Extract the (x, y) coordinate from the center of the cell holding the provided text.  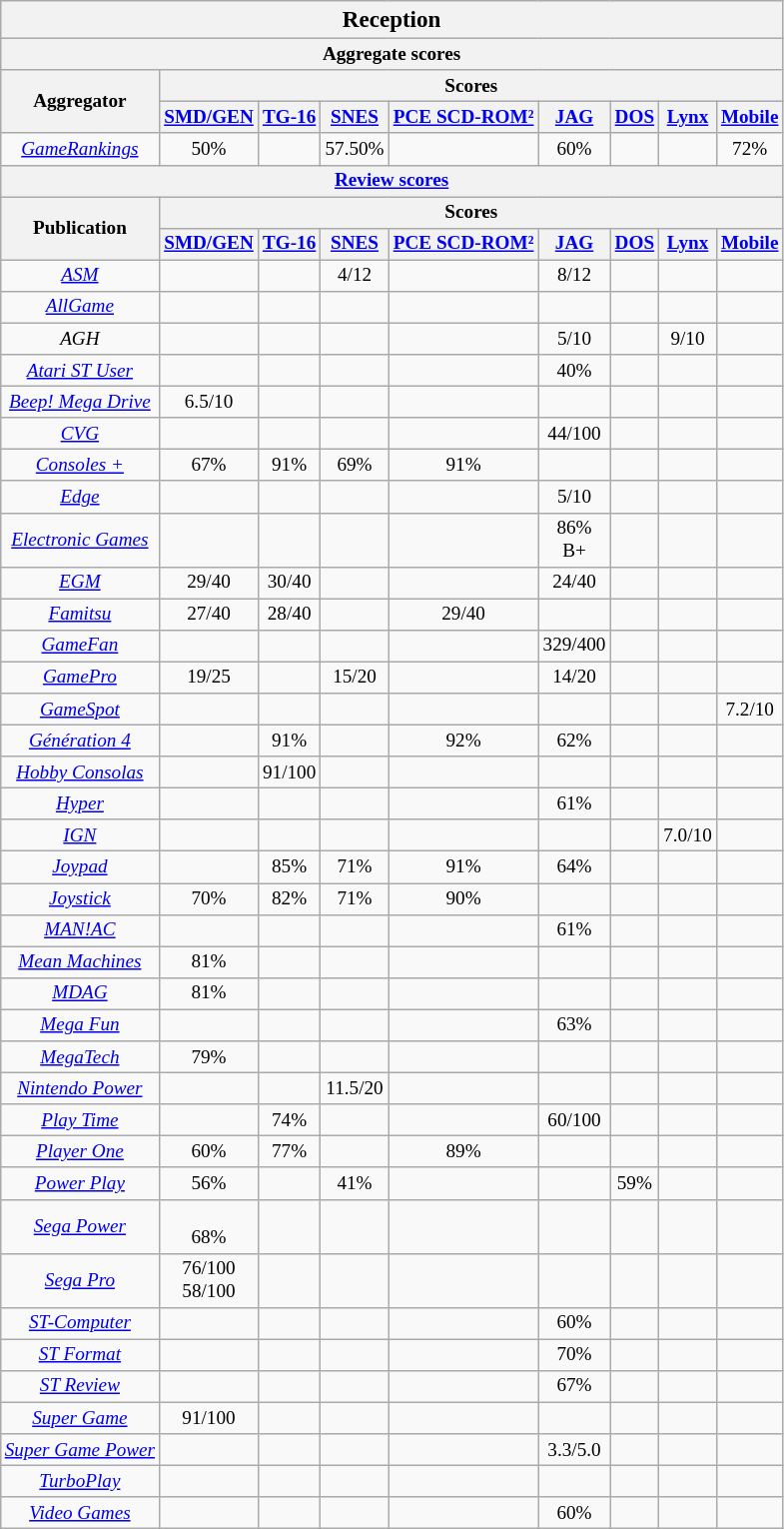
Mean Machines (80, 962)
3.3/5.0 (574, 1450)
60/100 (574, 1120)
44/100 (574, 434)
9/10 (688, 339)
63% (574, 1025)
62% (574, 741)
ST Format (80, 1355)
Play Time (80, 1120)
6.5/10 (210, 402)
Edge (80, 497)
AllGame (80, 308)
11.5/20 (355, 1088)
56% (210, 1183)
Famitsu (80, 615)
GamePro (80, 678)
GameFan (80, 646)
28/40 (289, 615)
41% (355, 1183)
Review scores (392, 181)
50% (210, 149)
Publication (80, 228)
GameSpot (80, 710)
Player One (80, 1152)
74% (289, 1120)
19/25 (210, 678)
86%B+ (574, 540)
68% (210, 1226)
ASM (80, 276)
Hobby Consolas (80, 772)
329/400 (574, 646)
64% (574, 867)
Mega Fun (80, 1025)
Reception (392, 20)
TurboPlay (80, 1481)
24/40 (574, 583)
72% (749, 149)
AGH (80, 339)
57.50% (355, 149)
85% (289, 867)
EGM (80, 583)
GameRankings (80, 149)
7.0/10 (688, 835)
Sega Power (80, 1226)
27/40 (210, 615)
14/20 (574, 678)
Electronic Games (80, 540)
Video Games (80, 1513)
Joypad (80, 867)
30/40 (289, 583)
Génération 4 (80, 741)
CVG (80, 434)
82% (289, 899)
69% (355, 466)
IGN (80, 835)
40% (574, 371)
Sega Pro (80, 1280)
8/12 (574, 276)
Power Play (80, 1183)
Super Game Power (80, 1450)
77% (289, 1152)
Aggregator (80, 102)
Beep! Mega Drive (80, 402)
7.2/10 (749, 710)
90% (463, 899)
4/12 (355, 276)
Consoles + (80, 466)
79% (210, 1057)
Hyper (80, 804)
MDAG (80, 994)
76/10058/100 (210, 1280)
Atari ST User (80, 371)
MAN!AC (80, 930)
Joystick (80, 899)
Aggregate scores (392, 54)
Nintendo Power (80, 1088)
15/20 (355, 678)
ST-Computer (80, 1323)
MegaTech (80, 1057)
ST Review (80, 1387)
92% (463, 741)
89% (463, 1152)
59% (635, 1183)
Super Game (80, 1418)
